Detect which cell encompasses the target text, then output its [x, y] center coordinate. 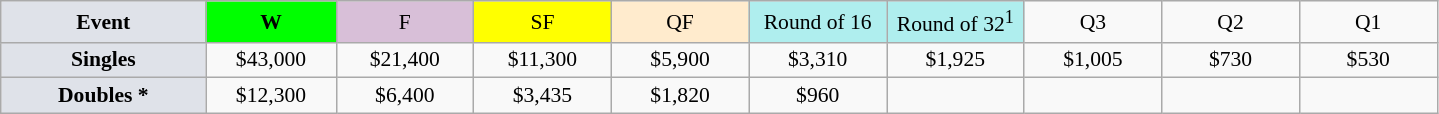
Event [104, 22]
W [271, 22]
$1,925 [955, 60]
$1,005 [1093, 60]
QF [680, 22]
Q2 [1231, 22]
$530 [1368, 60]
Doubles * [104, 96]
SF [543, 22]
$1,820 [680, 96]
$960 [818, 96]
$3,310 [818, 60]
Round of 16 [818, 22]
F [405, 22]
Q3 [1093, 22]
Singles [104, 60]
$5,900 [680, 60]
$21,400 [405, 60]
$11,300 [543, 60]
$3,435 [543, 96]
$43,000 [271, 60]
$6,400 [405, 96]
$730 [1231, 60]
Q1 [1368, 22]
Round of 321 [955, 22]
$12,300 [271, 96]
